Capture the cell that displays the provided text and extract its (X, Y) central coordinate. 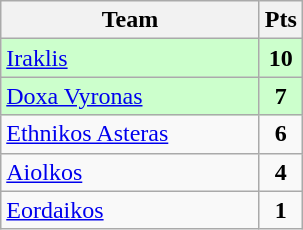
Pts (280, 20)
10 (280, 58)
Iraklis (130, 58)
6 (280, 134)
Aiolkos (130, 172)
Eordaikos (130, 210)
Ethnikos Asteras (130, 134)
1 (280, 210)
Doxa Vyronas (130, 96)
Team (130, 20)
4 (280, 172)
7 (280, 96)
